Find where the given text appears and provide that cell's center as [x, y] coordinate. 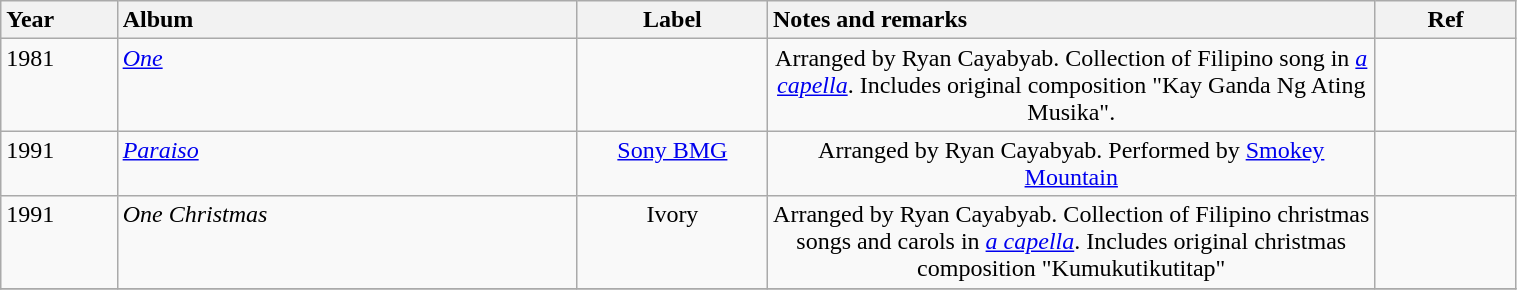
Ref [1446, 20]
Arranged by Ryan Cayabyab. Collection of Filipino song in a capella. Includes original composition "Kay Ganda Ng Ating Musika". [1071, 85]
1981 [59, 85]
One [347, 85]
Notes and remarks [1071, 20]
Year [59, 20]
Ivory [672, 242]
Album [347, 20]
Arranged by Ryan Cayabyab. Performed by Smokey Mountain [1071, 164]
Paraiso [347, 164]
One Christmas [347, 242]
Sony BMG [672, 164]
Label [672, 20]
Arranged by Ryan Cayabyab. Collection of Filipino christmas songs and carols in a capella. Includes original christmas composition "Kumukutikutitap" [1071, 242]
